Output the [X, Y] coordinate of the center of the cell containing the given text.  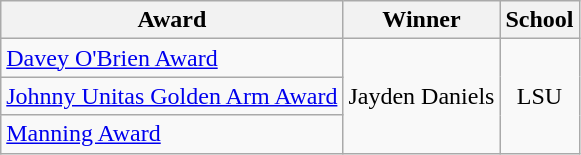
Davey O'Brien Award [172, 58]
Jayden Daniels [422, 96]
Winner [422, 20]
Award [172, 20]
Manning Award [172, 134]
School [540, 20]
Johnny Unitas Golden Arm Award [172, 96]
LSU [540, 96]
